Detect which cell encompasses the target text, then output its (x, y) center coordinate. 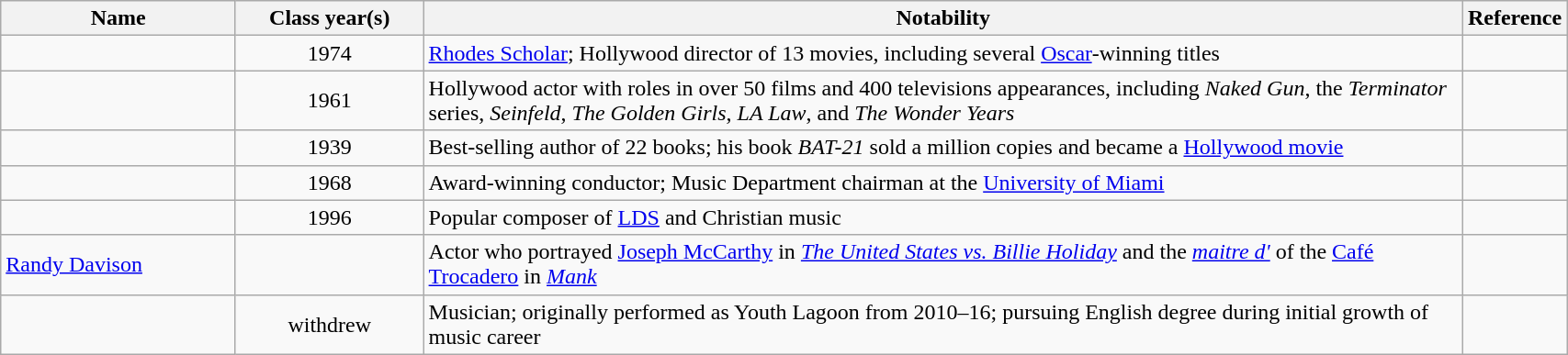
withdrew (329, 325)
Reference (1514, 18)
1974 (329, 53)
1961 (329, 101)
Best-selling author of 22 books; his book BAT-21 sold a million copies and became a Hollywood movie (942, 148)
Popular composer of LDS and Christian music (942, 217)
Randy Davison (118, 264)
Musician; originally performed as Youth Lagoon from 2010–16; pursuing English degree during initial growth of music career (942, 325)
1939 (329, 148)
Rhodes Scholar; Hollywood director of 13 movies, including several Oscar-winning titles (942, 53)
Class year(s) (329, 18)
Award-winning conductor; Music Department chairman at the University of Miami (942, 183)
Name (118, 18)
Actor who portrayed Joseph McCarthy in The United States vs. Billie Holiday and the maitre d' of the Café Trocadero in Mank (942, 264)
1996 (329, 217)
Notability (942, 18)
1968 (329, 183)
